From the cell containing the given text, extract its center point as (x, y) coordinate. 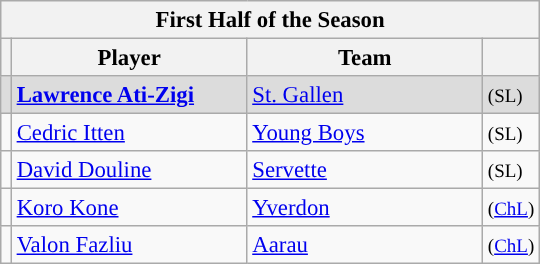
Player (129, 58)
First Half of the Season (270, 20)
Aarau (365, 245)
David Douline (129, 170)
Lawrence Ati-Zigi (129, 95)
Team (365, 58)
Yverdon (365, 208)
Servette (365, 170)
Young Boys (365, 133)
St. Gallen (365, 95)
Valon Fazliu (129, 245)
Koro Kone (129, 208)
Cedric Itten (129, 133)
